Search for the cell housing the specified text and yield its (x, y) center coordinate. 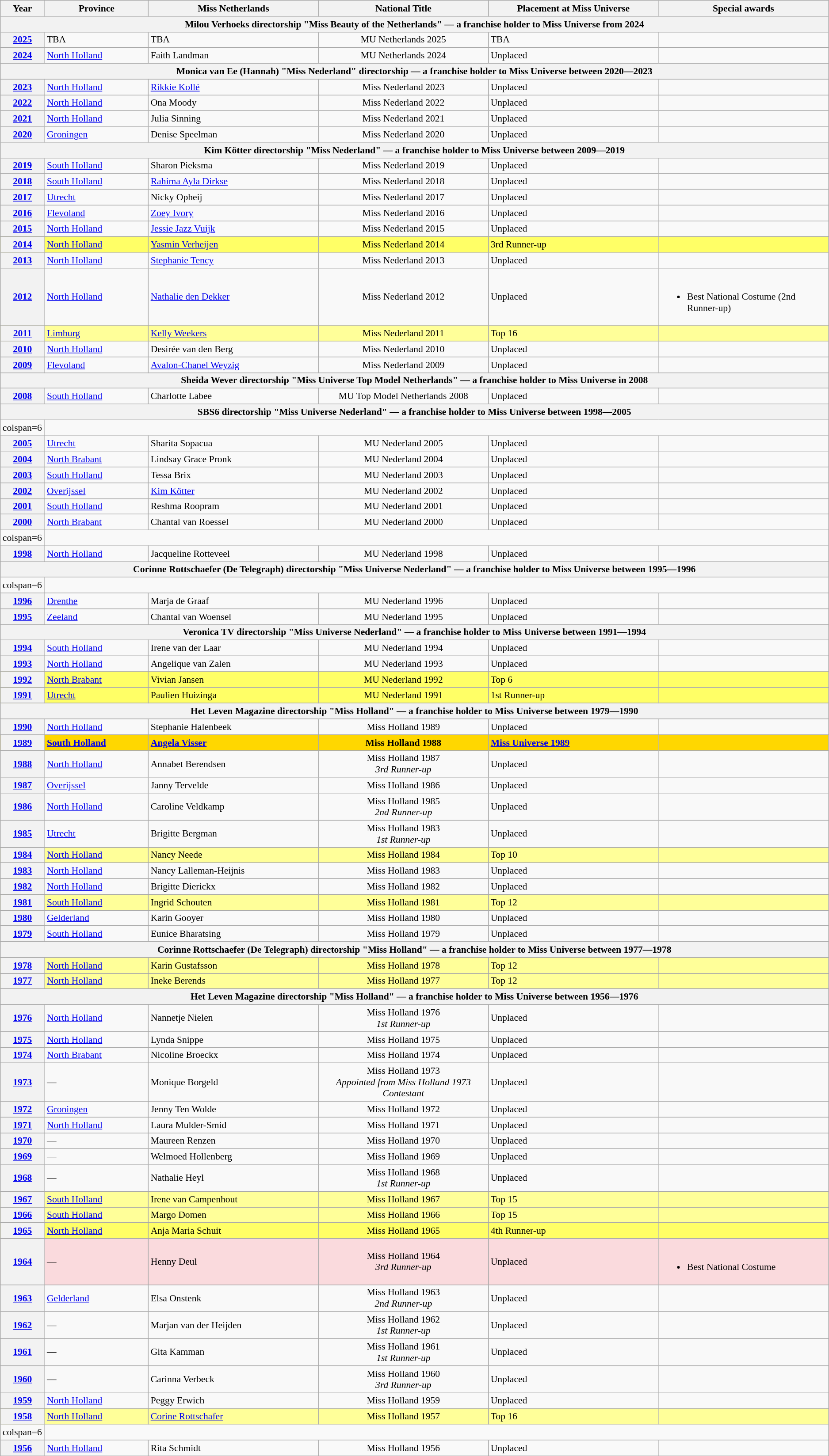
1974 (23, 1055)
2012 (23, 297)
Miss Holland 1981 (403, 902)
Miss Nederland 2013 (403, 260)
Miss Holland 1973Appointed from Miss Holland 1973 Contestant (403, 1083)
Kim Kötter (233, 491)
Miss Holland 1959 (403, 1401)
Miss Nederland 2016 (403, 213)
Best National Costume (744, 1262)
Kelly Weekers (233, 334)
MU Nederland 2000 (403, 522)
2020 (23, 134)
Desirée van den Berg (233, 349)
1985 (23, 833)
1960 (23, 1380)
Miss Nederland 2019 (403, 166)
1973 (23, 1083)
3rd Runner-up (573, 245)
1963 (23, 1298)
Eunice Bharatsing (233, 934)
1983 (23, 871)
Miss Nederland 2009 (403, 365)
2024 (23, 56)
Lynda Snippe (233, 1040)
Miss Holland 1969 (403, 1157)
MU Netherlands 2024 (403, 56)
Miss Holland 1974 (403, 1055)
Miss Holland 1956 (403, 1448)
1993 (23, 664)
2022 (23, 103)
Miss Holland 1957 (403, 1417)
Annabet Berendsen (233, 764)
Miss Nederland 2014 (403, 245)
Het Leven Magazine directorship "Miss Holland" — a franchise holder to Miss Universe between 1956―1976 (415, 997)
Julia Sinning (233, 119)
1970 (23, 1141)
Welmoed Hollenberg (233, 1157)
Jenny Ten Wolde (233, 1110)
1977 (23, 981)
1988 (23, 764)
2018 (23, 182)
Avalon-Chanel Weyzig (233, 365)
Stephanie Tency (233, 260)
2010 (23, 349)
Miss Holland 1965 (403, 1231)
Irene van Campenhout (233, 1199)
Zoey Ivory (233, 213)
Miss Holland 1966 (403, 1215)
Sheida Wever directorship "Miss Universe Top Model Netherlands" — a franchise holder to Miss Universe in 2008 (415, 380)
Charlotte Labee (233, 396)
Miss Holland 1984 (403, 855)
Miss Holland 1980 (403, 918)
2015 (23, 229)
Tessa Brix (233, 475)
SBS6 directorship "Miss Universe Nederland" — a franchise holder to Miss Universe between 1998―2005 (415, 412)
Miss Holland 1972 (403, 1110)
Miss Holland 1978 (403, 966)
MU Nederland 2003 (403, 475)
Jessie Jazz Vuijk (233, 229)
Brigitte Dierickx (233, 887)
Nicoline Broeckx (233, 1055)
Miss Nederland 2020 (403, 134)
Year (23, 8)
2011 (23, 334)
MU Nederland 1992 (403, 680)
1965 (23, 1231)
Ingrid Schouten (233, 902)
Miss Holland 19611st Runner-up (403, 1352)
2009 (23, 365)
1980 (23, 918)
1979 (23, 934)
Province (96, 8)
Rita Schmidt (233, 1448)
Nannetje Nielen (233, 1018)
Zeeland (96, 617)
2017 (23, 198)
1972 (23, 1110)
Corinne Rottschaefer (De Telegraph) directorship "Miss Holland" — a franchise holder to Miss Universe between 1977―1978 (415, 950)
Miss Holland 1988 (403, 743)
1987 (23, 786)
MU Nederland 1995 (403, 617)
Miss Holland 19831st Runner-up (403, 833)
MU Nederland 2001 (403, 506)
Miss Nederland 2010 (403, 349)
Miss Holland 1971 (403, 1125)
Drenthe (96, 601)
Maureen Renzen (233, 1141)
Miss Holland 1967 (403, 1199)
Miss Universe 1989 (573, 743)
Nathalie den Dekker (233, 297)
1998 (23, 554)
1981 (23, 902)
1978 (23, 966)
Placement at Miss Universe (573, 8)
1984 (23, 855)
Reshma Roopram (233, 506)
1964 (23, 1262)
1986 (23, 807)
2019 (23, 166)
1991 (23, 696)
1990 (23, 727)
Ona Moody (233, 103)
Miss Holland 1989 (403, 727)
1971 (23, 1125)
MU Nederland 1998 (403, 554)
1966 (23, 1215)
Miss Holland 19603rd Runner-up (403, 1380)
Miss Holland 1979 (403, 934)
Miss Holland 19643rd Runner-up (403, 1262)
Yasmin Verheijen (233, 245)
4th Runner-up (573, 1231)
2025 (23, 40)
Angela Visser (233, 743)
Elsa Onstenk (233, 1298)
MU Nederland 1993 (403, 664)
Ineke Berends (233, 981)
Margo Domen (233, 1215)
Miss Holland 19873rd Runner-up (403, 764)
Henny Deul (233, 1262)
Karin Gooyer (233, 918)
Miss Holland 19852nd Runner-up (403, 807)
Nancy Lalleman-Heijnis (233, 871)
Marja de Graaf (233, 601)
Rikkie Kollé (233, 87)
MU Nederland 1994 (403, 648)
Miss Holland 1982 (403, 887)
1996 (23, 601)
MU Nederland 2004 (403, 460)
2002 (23, 491)
Miss Nederland 2015 (403, 229)
Miss Holland 1975 (403, 1040)
Karin Gustafsson (233, 966)
Anja Maria Schuit (233, 1231)
Monique Borgeld (233, 1083)
1959 (23, 1401)
Denise Speelman (233, 134)
Top 6 (573, 680)
Miss Holland 1977 (403, 981)
Stephanie Halenbeek (233, 727)
Marjan van der Heijden (233, 1326)
Carinna Verbeck (233, 1380)
Vivian Jansen (233, 680)
2013 (23, 260)
1992 (23, 680)
MU Nederland 1996 (403, 601)
Peggy Erwich (233, 1401)
Miss Nederland 2022 (403, 103)
2004 (23, 460)
MU Netherlands 2025 (403, 40)
2014 (23, 245)
Monica van Ee (Hannah) "Miss Nederland" directorship — a franchise holder to Miss Universe between 2020―2023 (415, 72)
MU Nederland 2005 (403, 444)
2005 (23, 444)
Rahima Ayla Dirkse (233, 182)
Faith Landman (233, 56)
Nathalie Heyl (233, 1178)
Chantal van Roessel (233, 522)
Kim Kötter directorship "Miss Nederland" — a franchise holder to Miss Universe between 2009―2019 (415, 150)
2008 (23, 396)
Miss Holland 1983 (403, 871)
Miss Holland 19632nd Runner-up (403, 1298)
2001 (23, 506)
Miss Nederland 2011 (403, 334)
Paulien Huizinga (233, 696)
Miss Nederland 2023 (403, 87)
Irene van der Laar (233, 648)
Veronica TV directorship "Miss Universe Nederland" — a franchise holder to Miss Universe between 1991―1994 (415, 632)
MU Nederland 1991 (403, 696)
Miss Holland 1986 (403, 786)
1958 (23, 1417)
1961 (23, 1352)
Jacqueline Rotteveel (233, 554)
Miss Nederland 2018 (403, 182)
Miss Nederland 2012 (403, 297)
2003 (23, 475)
1989 (23, 743)
Angelique van Zalen (233, 664)
MU Top Model Netherlands 2008 (403, 396)
Brigitte Bergman (233, 833)
1968 (23, 1178)
2016 (23, 213)
1982 (23, 887)
1962 (23, 1326)
Gita Kamman (233, 1352)
Miss Netherlands (233, 8)
Special awards (744, 8)
1969 (23, 1157)
Miss Holland 19681st Runner-up (403, 1178)
Top 10 (573, 855)
2021 (23, 119)
1st Runner-up (573, 696)
Janny Tervelde (233, 786)
1976 (23, 1018)
Het Leven Magazine directorship "Miss Holland" — a franchise holder to Miss Universe between 1979―1990 (415, 711)
1995 (23, 617)
1975 (23, 1040)
Milou Verhoeks directorship "Miss Beauty of the Netherlands" — a franchise holder to Miss Universe from 2024 (415, 24)
Miss Holland 19761st Runner-up (403, 1018)
Laura Mulder-Smid (233, 1125)
Nancy Neede (233, 855)
Sharon Pieksma (233, 166)
1994 (23, 648)
Corinne Rottschaefer (De Telegraph) directorship "Miss Universe Nederland" — a franchise holder to Miss Universe between 1995―1996 (415, 570)
Nicky Opheij (233, 198)
Limburg (96, 334)
National Title (403, 8)
Miss Holland 19621st Runner-up (403, 1326)
1967 (23, 1199)
Chantal van Woensel (233, 617)
Sharita Sopacua (233, 444)
Caroline Veldkamp (233, 807)
Miss Holland 1970 (403, 1141)
Miss Nederland 2017 (403, 198)
Lindsay Grace Pronk (233, 460)
Best National Costume (2nd Runner-up) (744, 297)
Corine Rottschafer (233, 1417)
Miss Nederland 2021 (403, 119)
1956 (23, 1448)
2000 (23, 522)
2023 (23, 87)
MU Nederland 2002 (403, 491)
